Detect which cell encompasses the target text, then output its [X, Y] center coordinate. 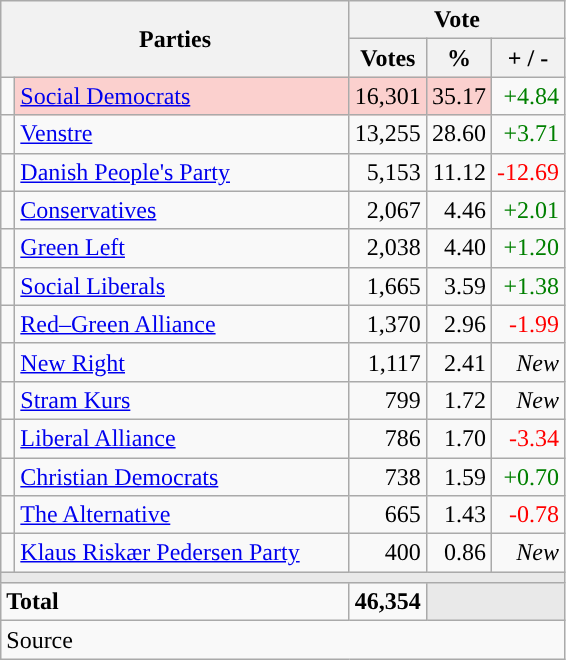
1.59 [458, 477]
400 [388, 553]
Social Liberals [182, 286]
0.86 [458, 553]
4.40 [458, 248]
Danish People's Party [182, 172]
Liberal Alliance [182, 438]
Venstre [182, 134]
Klaus Riskær Pedersen Party [182, 553]
1.43 [458, 515]
4.46 [458, 210]
2.96 [458, 324]
28.60 [458, 134]
1.72 [458, 400]
Stram Kurs [182, 400]
35.17 [458, 96]
+4.84 [528, 96]
-0.78 [528, 515]
16,301 [388, 96]
Christian Democrats [182, 477]
2.41 [458, 362]
Parties [176, 39]
The Alternative [182, 515]
Total [176, 602]
+1.20 [528, 248]
786 [388, 438]
New Right [182, 362]
+ / - [528, 58]
Source [283, 640]
11.12 [458, 172]
1,117 [388, 362]
799 [388, 400]
+1.38 [528, 286]
Red–Green Alliance [182, 324]
46,354 [388, 602]
3.59 [458, 286]
665 [388, 515]
+0.70 [528, 477]
1,665 [388, 286]
-12.69 [528, 172]
1.70 [458, 438]
+3.71 [528, 134]
2,067 [388, 210]
13,255 [388, 134]
5,153 [388, 172]
% [458, 58]
2,038 [388, 248]
Social Democrats [182, 96]
Green Left [182, 248]
738 [388, 477]
1,370 [388, 324]
-3.34 [528, 438]
+2.01 [528, 210]
Conservatives [182, 210]
-1.99 [528, 324]
Vote [456, 20]
Votes [388, 58]
